Return (X, Y) of the center of cell containing provided text 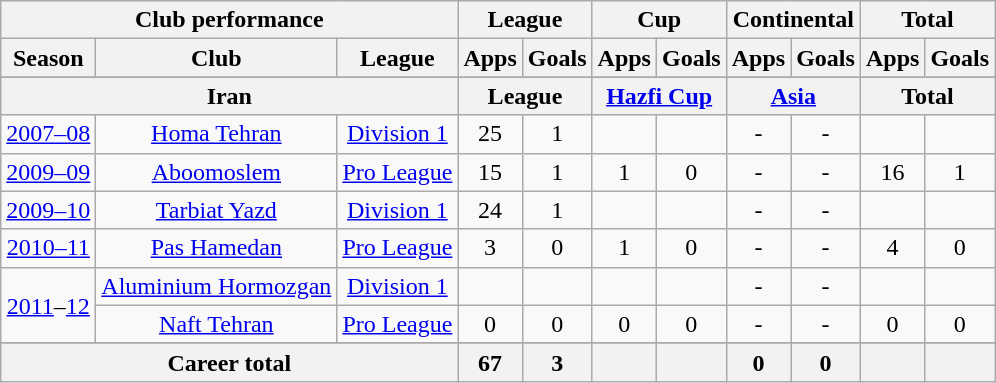
Club performance (230, 20)
Season (48, 58)
Continental (793, 20)
Hazfi Cup (659, 96)
Cup (659, 20)
Tarbiat Yazd (216, 210)
25 (490, 134)
24 (490, 210)
Iran (230, 96)
2009–09 (48, 172)
16 (892, 172)
Homa Tehran (216, 134)
2009–10 (48, 210)
2011–12 (48, 305)
Naft Tehran (216, 324)
Pas Hamedan (216, 248)
67 (490, 362)
Aboomoslem (216, 172)
2007–08 (48, 134)
4 (892, 248)
Club (216, 58)
Aluminium Hormozgan (216, 286)
15 (490, 172)
2010–11 (48, 248)
Asia (793, 96)
Career total (230, 362)
